Return the (X, Y) coordinate for the center point of the cell that contains the specified text.  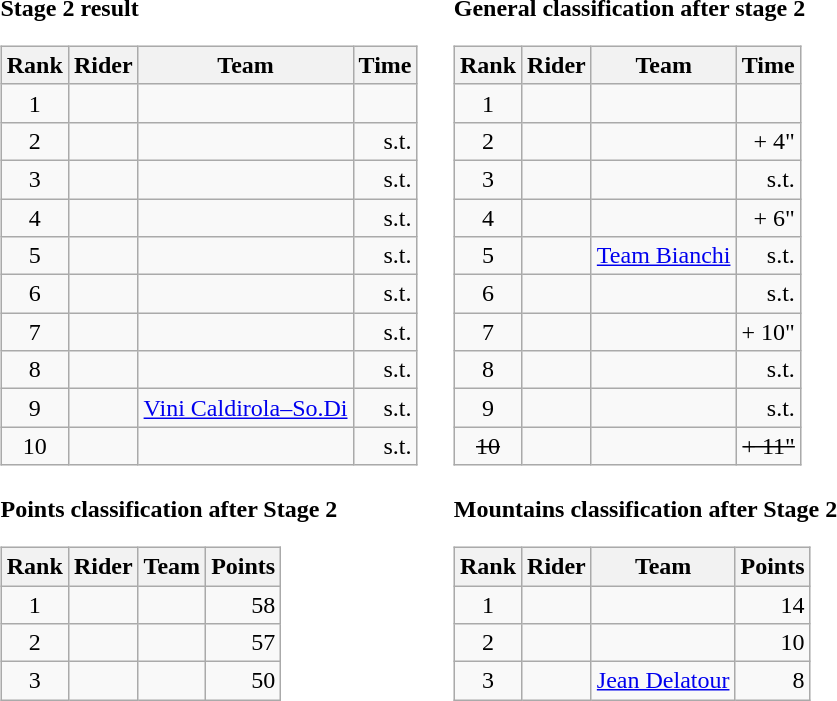
14 (772, 605)
+ 4" (768, 141)
57 (244, 643)
Jean Delatour (663, 681)
Team Bianchi (664, 256)
+ 11" (768, 446)
Vini Caldirola–So.Di (246, 408)
58 (244, 605)
+ 6" (768, 217)
50 (244, 681)
+ 10" (768, 332)
